For the text-containing cell, return its midpoint in (X, Y) coordinate format. 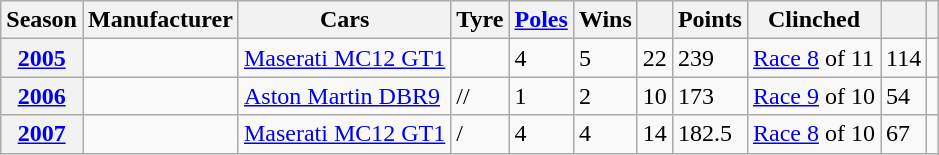
Poles (541, 20)
// (480, 96)
10 (654, 96)
239 (710, 58)
1 (541, 96)
Points (710, 20)
2007 (42, 134)
Cars (344, 20)
54 (903, 96)
Aston Martin DBR9 (344, 96)
Race 8 of 11 (814, 58)
Race 8 of 10 (814, 134)
114 (903, 58)
2006 (42, 96)
Season (42, 20)
Manufacturer (160, 20)
14 (654, 134)
Race 9 of 10 (814, 96)
2 (605, 96)
Wins (605, 20)
173 (710, 96)
Clinched (814, 20)
Tyre (480, 20)
/ (480, 134)
67 (903, 134)
5 (605, 58)
22 (654, 58)
2005 (42, 58)
182.5 (710, 134)
